Return the (x, y) coordinate for the center point of the cell that contains the specified text.  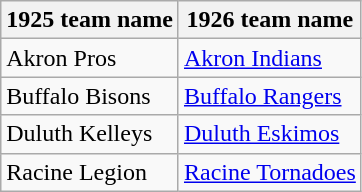
Akron Pros (90, 58)
Buffalo Rangers (270, 96)
Duluth Eskimos (270, 134)
Akron Indians (270, 58)
1925 team name (90, 20)
Buffalo Bisons (90, 96)
Racine Legion (90, 172)
Racine Tornadoes (270, 172)
Duluth Kelleys (90, 134)
1926 team name (270, 20)
